Identify which cell holds the provided text, then report its [x, y] central coordinate. 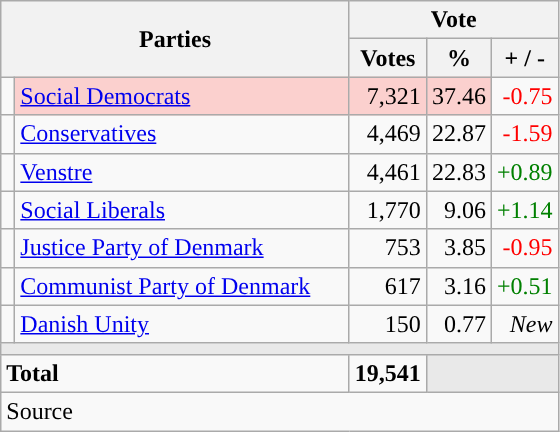
22.83 [458, 172]
3.16 [458, 286]
37.46 [458, 96]
Justice Party of Denmark [182, 248]
Source [280, 411]
Social Liberals [182, 210]
753 [388, 248]
+0.51 [524, 286]
+1.14 [524, 210]
4,461 [388, 172]
0.77 [458, 324]
Votes [388, 58]
3.85 [458, 248]
4,469 [388, 134]
7,321 [388, 96]
Communist Party of Denmark [182, 286]
Vote [454, 20]
-0.95 [524, 248]
-0.75 [524, 96]
22.87 [458, 134]
Conservatives [182, 134]
Venstre [182, 172]
19,541 [388, 373]
% [458, 58]
Social Democrats [182, 96]
617 [388, 286]
-1.59 [524, 134]
Total [176, 373]
Parties [176, 39]
New [524, 324]
+0.89 [524, 172]
150 [388, 324]
1,770 [388, 210]
Danish Unity [182, 324]
9.06 [458, 210]
+ / - [524, 58]
